Locate the cell with the specified text and output its (X, Y) center coordinate. 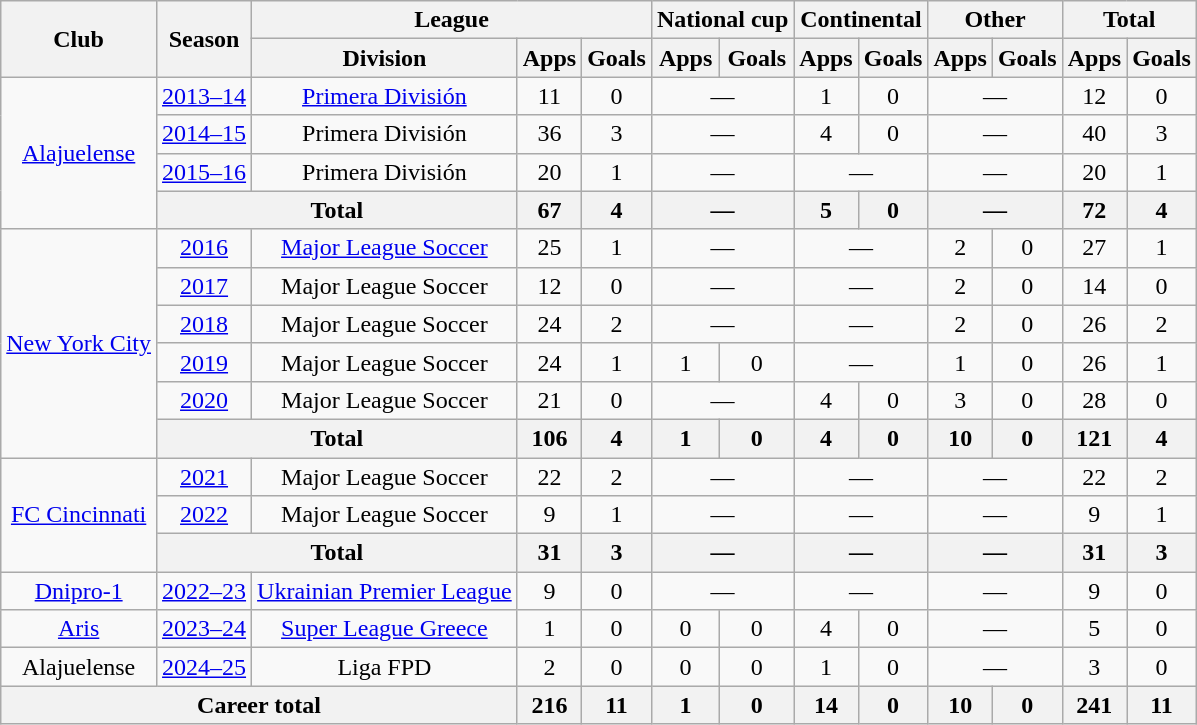
2015–16 (204, 172)
New York City (79, 343)
Other (995, 20)
Division (385, 58)
241 (1094, 705)
2017 (204, 286)
216 (549, 705)
72 (1094, 210)
2022–23 (204, 591)
League (452, 20)
2013–14 (204, 96)
Ukrainian Premier League (385, 591)
Continental (861, 20)
106 (549, 438)
FC Cincinnati (79, 515)
National cup (722, 20)
Club (79, 39)
121 (1094, 438)
25 (549, 248)
Super League Greece (385, 629)
2018 (204, 324)
2024–25 (204, 667)
2023–24 (204, 629)
Liga FPD (385, 667)
67 (549, 210)
2019 (204, 362)
Dnipro-1 (79, 591)
21 (549, 400)
2020 (204, 400)
Season (204, 39)
28 (1094, 400)
Aris (79, 629)
27 (1094, 248)
Career total (259, 705)
36 (549, 134)
2014–15 (204, 134)
2016 (204, 248)
2021 (204, 477)
40 (1094, 134)
2022 (204, 515)
